Detect which cell encompasses the target text, then output its [x, y] center coordinate. 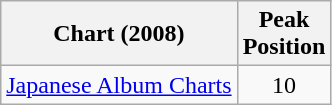
Japanese Album Charts [119, 85]
PeakPosition [284, 34]
Chart (2008) [119, 34]
10 [284, 85]
